From the cell containing the given text, extract its center point as [X, Y] coordinate. 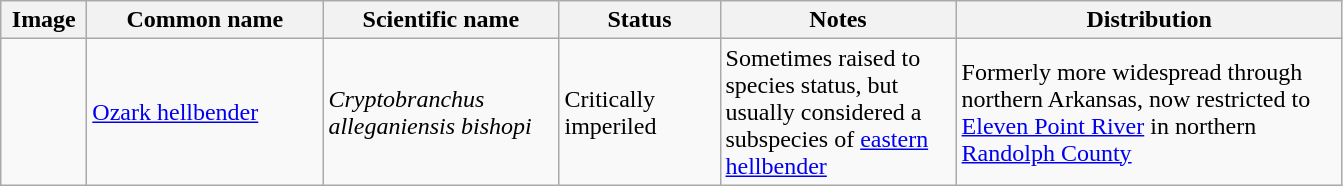
Critically imperiled [640, 112]
Cryptobranchus alleganiensis bishopi [441, 112]
Image [44, 20]
Formerly more widespread through northern Arkansas, now restricted to Eleven Point River in northern Randolph County [1149, 112]
Status [640, 20]
Scientific name [441, 20]
Notes [838, 20]
Ozark hellbender [205, 112]
Sometimes raised to species status, but usually considered a subspecies of eastern hellbender [838, 112]
Distribution [1149, 20]
Common name [205, 20]
